Return [x, y] of the center of cell containing provided text 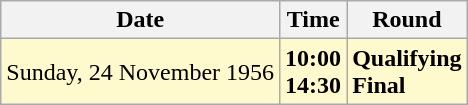
10:0014:30 [314, 72]
Time [314, 20]
Date [140, 20]
Sunday, 24 November 1956 [140, 72]
Round [407, 20]
QualifyingFinal [407, 72]
